Locate the cell with the specified text and output its (x, y) center coordinate. 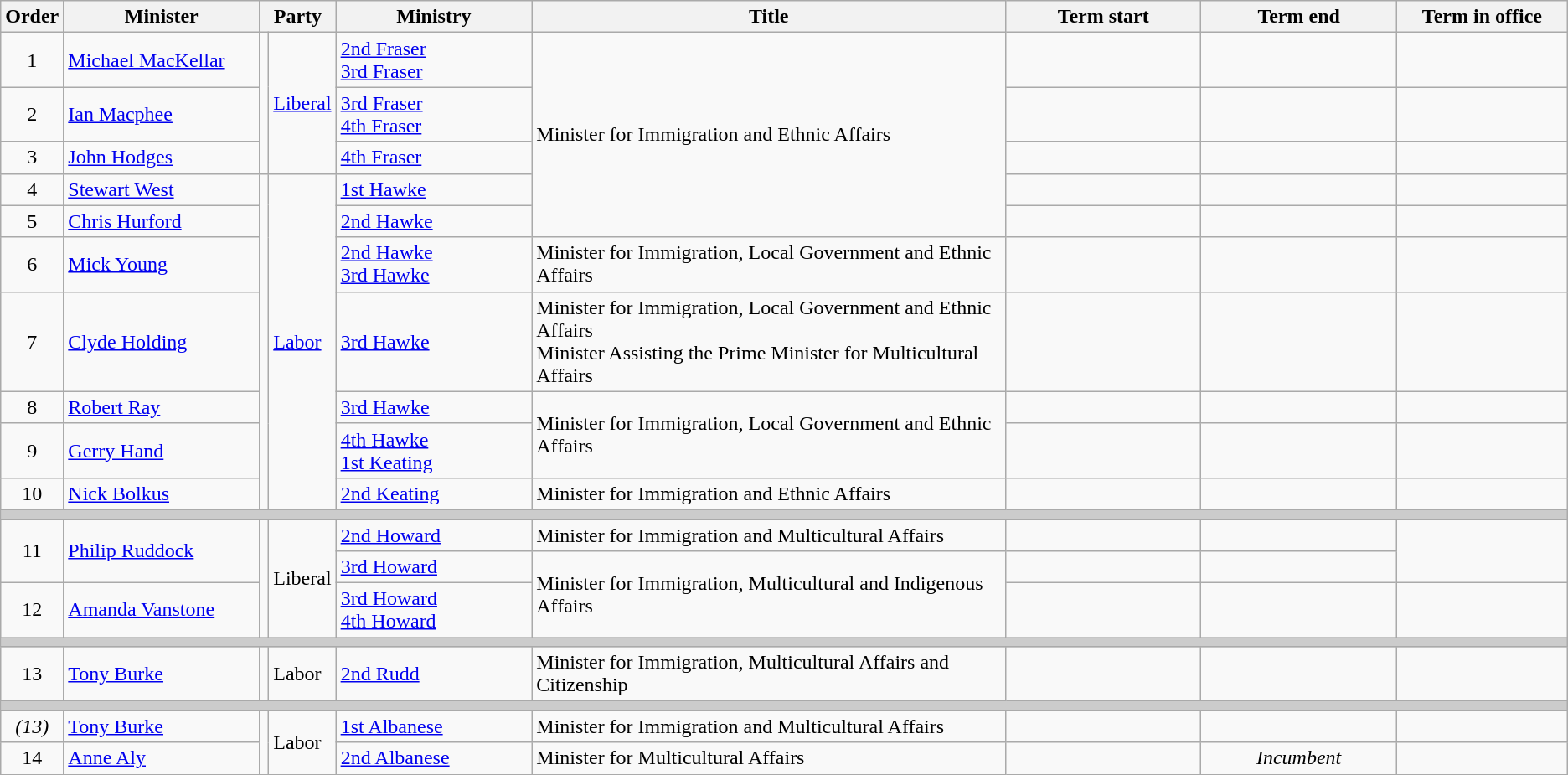
2nd Rudd (434, 674)
3rd Howard (434, 567)
1st Albanese (434, 726)
4th Fraser (434, 158)
3rd Fraser4th Fraser (434, 114)
Michael MacKellar (162, 60)
2nd Fraser3rd Fraser (434, 60)
Gerry Hand (162, 451)
Nick Bolkus (162, 493)
7 (32, 342)
6 (32, 265)
Order (32, 17)
Minister for Immigration, Multicultural and Indigenous Affairs (769, 595)
Clyde Holding (162, 342)
Term end (1299, 17)
11 (32, 551)
Minister (162, 17)
Minister for Multicultural Affairs (769, 758)
12 (32, 610)
Incumbent (1299, 758)
3 (32, 158)
Ian Macphee (162, 114)
Party (298, 17)
1 (32, 60)
(13) (32, 726)
Minister for Immigration, Local Government and Ethnic AffairsMinister Assisting the Prime Minister for Multicultural Affairs (769, 342)
Minister for Immigration, Multicultural Affairs and Citizenship (769, 674)
4 (32, 189)
2nd Howard (434, 535)
1st Hawke (434, 189)
2nd Keating (434, 493)
5 (32, 221)
Title (769, 17)
Amanda Vanstone (162, 610)
2nd Hawke (434, 221)
3rd Howard4th Howard (434, 610)
9 (32, 451)
Chris Hurford (162, 221)
Term start (1104, 17)
4th Hawke1st Keating (434, 451)
Ministry (434, 17)
2 (32, 114)
Robert Ray (162, 407)
Mick Young (162, 265)
2nd Hawke3rd Hawke (434, 265)
John Hodges (162, 158)
14 (32, 758)
Term in office (1483, 17)
10 (32, 493)
Stewart West (162, 189)
13 (32, 674)
8 (32, 407)
Philip Ruddock (162, 551)
Anne Aly (162, 758)
2nd Albanese (434, 758)
